Detect which cell encompasses the target text, then output its [X, Y] center coordinate. 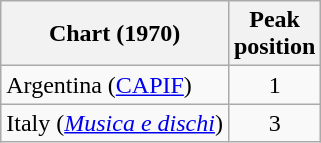
Italy (Musica e dischi) [115, 123]
Argentina (CAPIF) [115, 85]
Peakposition [274, 34]
3 [274, 123]
Chart (1970) [115, 34]
1 [274, 85]
